Capture the cell that displays the provided text and extract its (x, y) central coordinate. 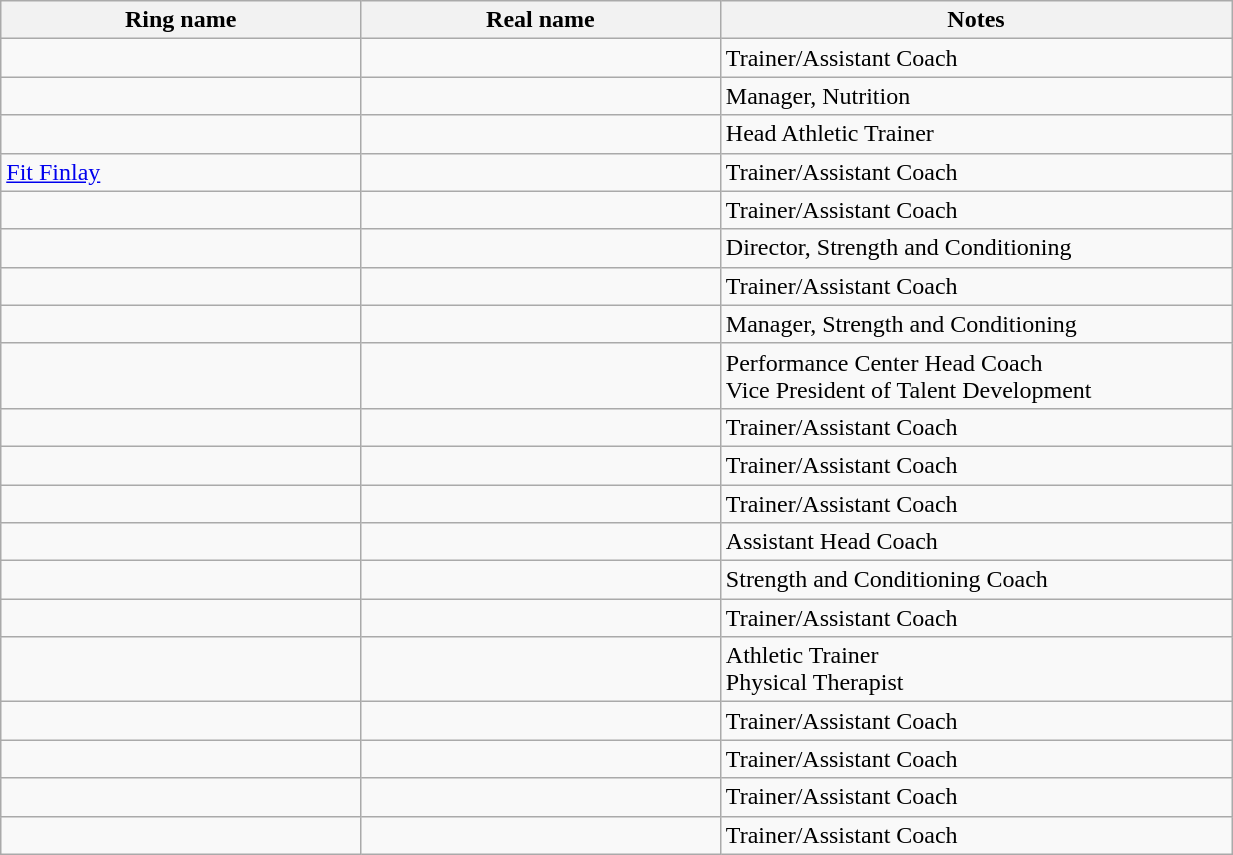
Manager, Nutrition (976, 96)
Athletic TrainerPhysical Therapist (976, 670)
Notes (976, 20)
Strength and Conditioning Coach (976, 580)
Performance Center Head CoachVice President of Talent Development (976, 376)
Real name (541, 20)
Head Athletic Trainer (976, 134)
Assistant Head Coach (976, 542)
Fit Finlay (181, 172)
Ring name (181, 20)
Manager, Strength and Conditioning (976, 324)
Director, Strength and Conditioning (976, 248)
